Scan for the cell matching the given text and deliver its (x, y) coordinate at center. 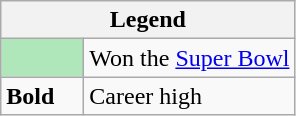
Legend (148, 20)
Won the Super Bowl (190, 58)
Bold (42, 96)
Career high (190, 96)
